Detect which cell encompasses the target text, then output its [x, y] center coordinate. 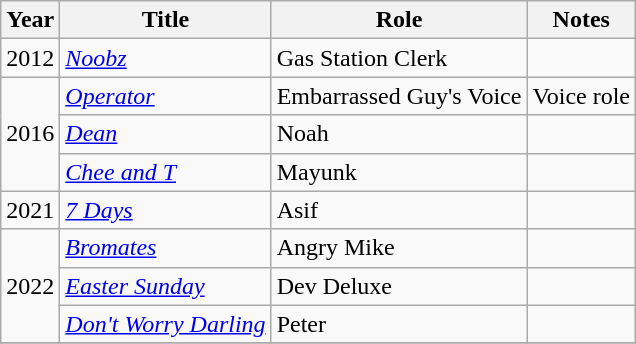
Angry Mike [399, 248]
Voice role [582, 96]
Noah [399, 134]
2021 [30, 210]
Dev Deluxe [399, 286]
Noobz [166, 58]
Operator [166, 96]
Easter Sunday [166, 286]
Notes [582, 20]
2016 [30, 134]
2012 [30, 58]
Asif [399, 210]
Chee and T [166, 172]
Title [166, 20]
Gas Station Clerk [399, 58]
Dean [166, 134]
Role [399, 20]
Mayunk [399, 172]
Don't Worry Darling [166, 324]
Bromates [166, 248]
Year [30, 20]
Peter [399, 324]
Embarrassed Guy's Voice [399, 96]
2022 [30, 286]
7 Days [166, 210]
